Determine the [X, Y] coordinate at the center of the cell enclosing the given text.  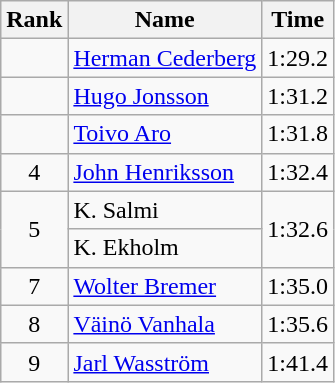
1:32.4 [298, 172]
Jarl Wasström [165, 362]
1:41.4 [298, 362]
Wolter Bremer [165, 286]
Hugo Jonsson [165, 96]
1:31.2 [298, 96]
K. Salmi [165, 210]
Rank [34, 20]
9 [34, 362]
Time [298, 20]
1:35.6 [298, 324]
4 [34, 172]
1:32.6 [298, 229]
5 [34, 229]
7 [34, 286]
Herman Cederberg [165, 58]
Name [165, 20]
Toivo Aro [165, 134]
Väinö Vanhala [165, 324]
8 [34, 324]
K. Ekholm [165, 248]
1:31.8 [298, 134]
1:35.0 [298, 286]
John Henriksson [165, 172]
1:29.2 [298, 58]
